Find where the given text appears and provide that cell's center as (x, y) coordinate. 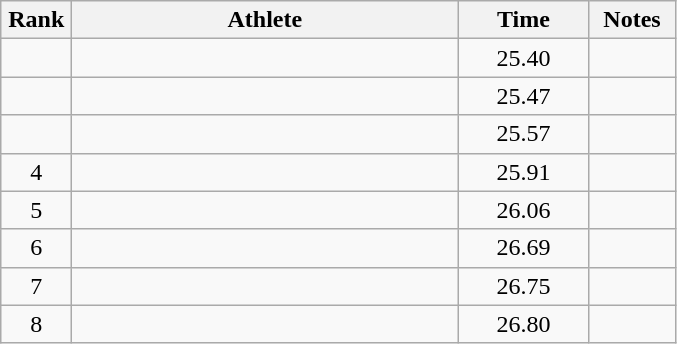
4 (36, 172)
25.47 (524, 96)
8 (36, 324)
Athlete (265, 20)
Notes (632, 20)
25.91 (524, 172)
26.80 (524, 324)
26.75 (524, 286)
7 (36, 286)
25.40 (524, 58)
Time (524, 20)
26.06 (524, 210)
6 (36, 248)
5 (36, 210)
25.57 (524, 134)
Rank (36, 20)
26.69 (524, 248)
